Output the (x, y) coordinate of the center of the cell containing the given text.  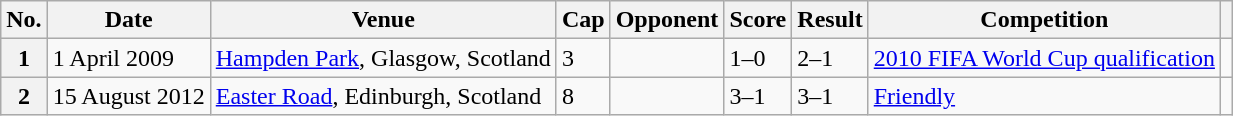
3 (583, 58)
15 August 2012 (128, 96)
Result (830, 20)
Competition (1044, 20)
Hampden Park, Glasgow, Scotland (383, 58)
8 (583, 96)
2 (24, 96)
Score (758, 20)
Opponent (667, 20)
Cap (583, 20)
2–1 (830, 58)
Easter Road, Edinburgh, Scotland (383, 96)
1–0 (758, 58)
2010 FIFA World Cup qualification (1044, 58)
Date (128, 20)
Venue (383, 20)
1 (24, 58)
1 April 2009 (128, 58)
Friendly (1044, 96)
No. (24, 20)
